For the text-containing cell, return its midpoint in [X, Y] coordinate format. 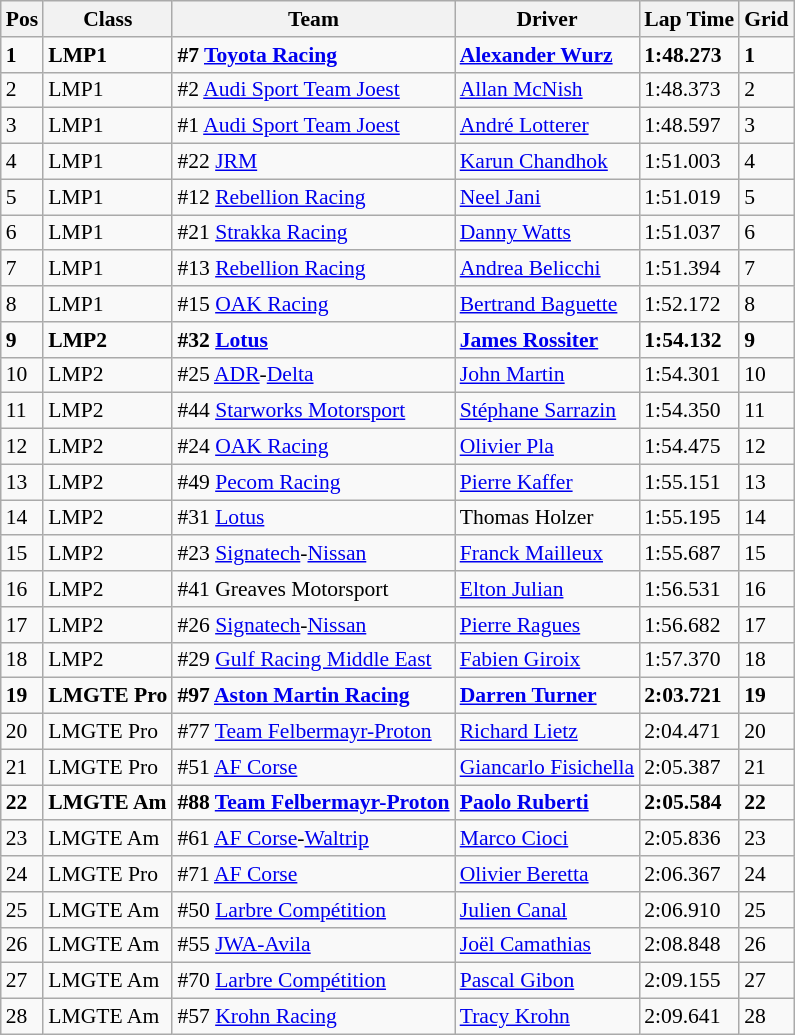
#55 JWA-Avila [313, 945]
Franck Mailleux [548, 554]
2:05.387 [689, 767]
Pos [22, 19]
2:05.836 [689, 839]
#13 Rebellion Racing [313, 269]
#24 OAK Racing [313, 447]
Darren Turner [548, 696]
2:05.584 [689, 803]
Grid [766, 19]
1:51.019 [689, 197]
Paolo Ruberti [548, 803]
Giancarlo Fisichella [548, 767]
1:57.370 [689, 660]
Bertrand Baguette [548, 304]
Thomas Holzer [548, 518]
1:55.195 [689, 518]
#97 Aston Martin Racing [313, 696]
Julien Canal [548, 910]
#70 Larbre Compétition [313, 981]
1:51.394 [689, 269]
Fabien Giroix [548, 660]
#51 AF Corse [313, 767]
#2 Audi Sport Team Joest [313, 90]
Olivier Pla [548, 447]
#21 Strakka Racing [313, 233]
1:55.687 [689, 554]
2:06.910 [689, 910]
Elton Julian [548, 589]
James Rossiter [548, 340]
Danny Watts [548, 233]
2:09.155 [689, 981]
Stéphane Sarrazin [548, 411]
Class [108, 19]
Lap Time [689, 19]
Alexander Wurz [548, 55]
#41 Greaves Motorsport [313, 589]
#49 Pecom Racing [313, 482]
1:54.350 [689, 411]
Pascal Gibon [548, 981]
#71 AF Corse [313, 874]
#12 Rebellion Racing [313, 197]
Pierre Ragues [548, 625]
Olivier Beretta [548, 874]
Allan McNish [548, 90]
#1 Audi Sport Team Joest [313, 126]
#61 AF Corse-Waltrip [313, 839]
#29 Gulf Racing Middle East [313, 660]
2:04.471 [689, 732]
Tracy Krohn [548, 1017]
Team [313, 19]
1:48.597 [689, 126]
#26 Signatech-Nissan [313, 625]
2:09.641 [689, 1017]
Marco Cioci [548, 839]
Neel Jani [548, 197]
#25 ADR-Delta [313, 375]
#31 Lotus [313, 518]
André Lotterer [548, 126]
#88 Team Felbermayr-Proton [313, 803]
2:06.367 [689, 874]
1:55.151 [689, 482]
1:51.003 [689, 162]
#23 Signatech-Nissan [313, 554]
#77 Team Felbermayr-Proton [313, 732]
1:54.132 [689, 340]
1:52.172 [689, 304]
#44 Starworks Motorsport [313, 411]
#32 Lotus [313, 340]
#57 Krohn Racing [313, 1017]
Andrea Belicchi [548, 269]
1:54.475 [689, 447]
#50 Larbre Compétition [313, 910]
#22 JRM [313, 162]
1:48.373 [689, 90]
Driver [548, 19]
1:56.682 [689, 625]
Richard Lietz [548, 732]
2:08.848 [689, 945]
1:51.037 [689, 233]
Karun Chandhok [548, 162]
Joël Camathias [548, 945]
1:54.301 [689, 375]
#7 Toyota Racing [313, 55]
1:56.531 [689, 589]
2:03.721 [689, 696]
John Martin [548, 375]
1:48.273 [689, 55]
Pierre Kaffer [548, 482]
#15 OAK Racing [313, 304]
